Return the [X, Y] coordinate for the center point of the cell that contains the specified text.  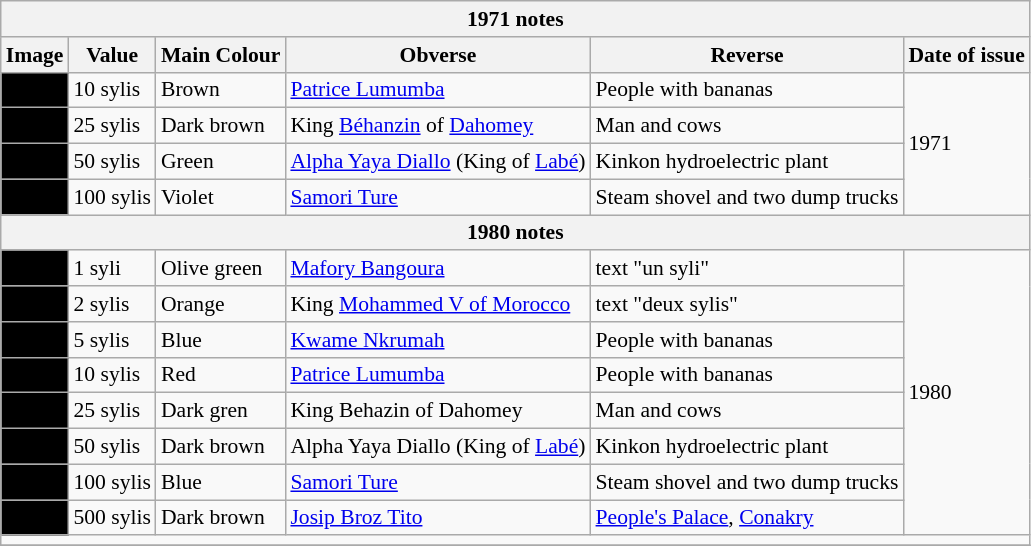
text "un syli" [748, 269]
Value [112, 55]
Reverse [748, 55]
Kwame Nkrumah [438, 340]
Josip Broz Tito [438, 518]
1971 notes [516, 19]
2 sylis [112, 304]
People's Palace, Conakry [748, 518]
500 sylis [112, 518]
Image [35, 55]
Orange [220, 304]
Obverse [438, 55]
5 sylis [112, 340]
Violet [220, 197]
Dark gren [220, 411]
Date of issue [966, 55]
text "deux sylis" [748, 304]
Mafory Bangoura [438, 269]
Main Colour [220, 55]
Green [220, 162]
1980 notes [516, 233]
1980 [966, 394]
1 syli [112, 269]
Brown [220, 90]
King Behazin of Dahomey [438, 411]
Red [220, 375]
King Mohammed V of Morocco [438, 304]
1971 [966, 143]
Olive green [220, 269]
King Béhanzin of Dahomey [438, 126]
